Determine the [X, Y] coordinate at the center of the cell enclosing the given text.  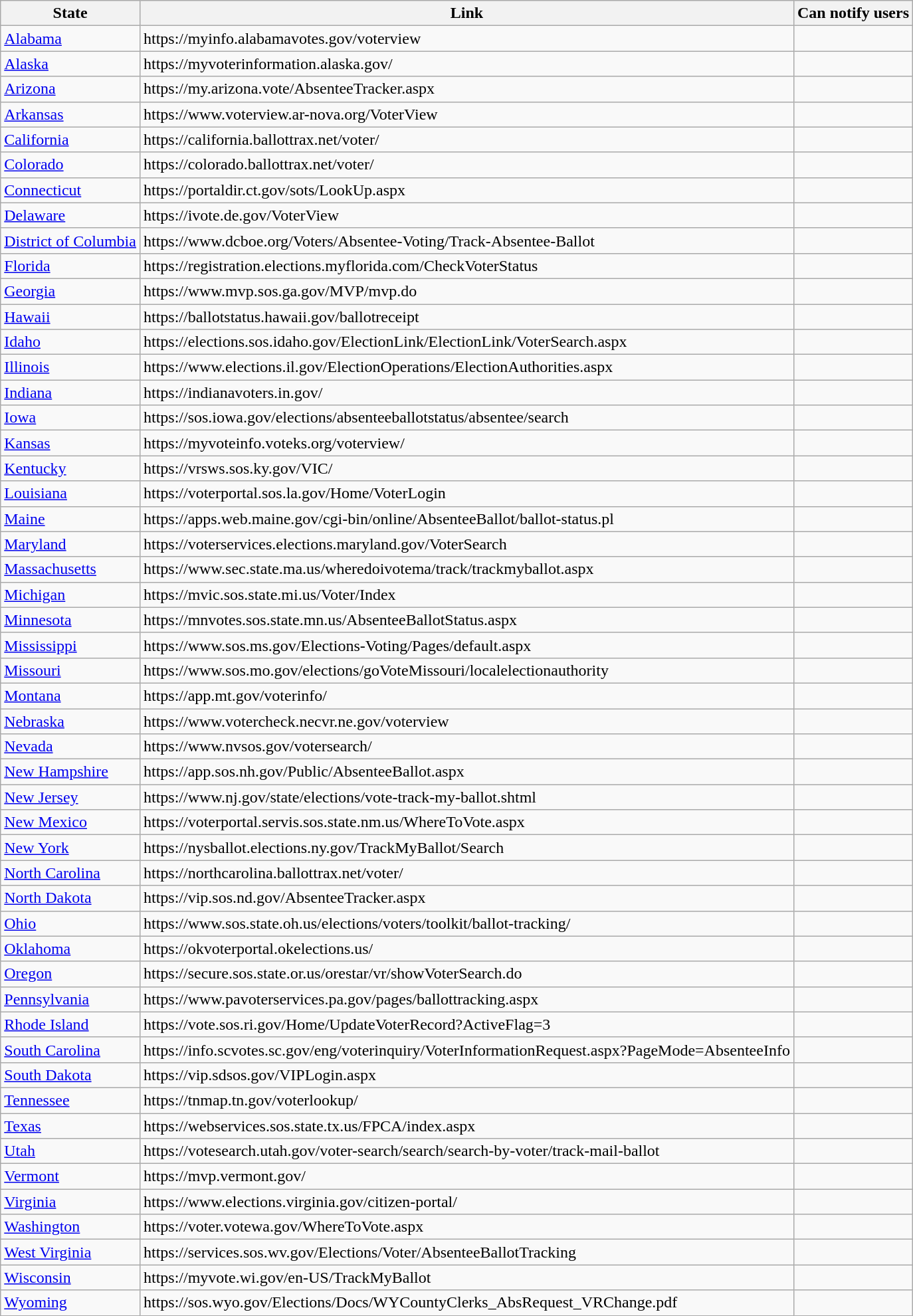
New Hampshire [70, 772]
https://registration.elections.myflorida.com/CheckVoterStatus [466, 266]
https://ballotstatus.hawaii.gov/ballotreceipt [466, 317]
Pennsylvania [70, 999]
https://apps.web.maine.gov/cgi-bin/online/AbsenteeBallot/ballot-status.pl [466, 519]
https://votesearch.utah.gov/voter-search/search/search-by-voter/track-mail-ballot [466, 1151]
Tennessee [70, 1100]
https://nysballot.elections.ny.gov/TrackMyBallot/Search [466, 848]
https://colorado.ballottrax.net/voter/ [466, 165]
District of Columbia [70, 240]
https://www.dcboe.org/Voters/Absentee-Voting/Track-Absentee-Ballot [466, 240]
https://www.nvsos.gov/votersearch/ [466, 747]
Mississippi [70, 645]
Louisiana [70, 494]
Massachusetts [70, 569]
https://okvoterportal.okelections.us/ [466, 949]
Nevada [70, 747]
Virginia [70, 1202]
Alaska [70, 64]
South Dakota [70, 1075]
Idaho [70, 342]
Kentucky [70, 468]
Rhode Island [70, 1024]
Washington [70, 1227]
https://vip.sos.nd.gov/AbsenteeTracker.aspx [466, 898]
https://myvoteinfo.voteks.org/voterview/ [466, 443]
Minnesota [70, 620]
https://mvic.sos.state.mi.us/Voter/Index [466, 595]
https://app.sos.nh.gov/Public/AbsenteeBallot.aspx [466, 772]
https://vote.sos.ri.gov/Home/UpdateVoterRecord?ActiveFlag=3 [466, 1024]
Maine [70, 519]
California [70, 140]
https://www.elections.il.gov/ElectionOperations/ElectionAuthorities.aspx [466, 367]
Link [466, 13]
Delaware [70, 215]
https://www.mvp.sos.ga.gov/MVP/mvp.do [466, 291]
https://voterportal.servis.sos.state.nm.us/WhereToVote.aspx [466, 822]
https://secure.sos.state.or.us/orestar/vr/showVoterSearch.do [466, 974]
Illinois [70, 367]
Vermont [70, 1176]
Utah [70, 1151]
Nebraska [70, 721]
Iowa [70, 418]
Colorado [70, 165]
Montana [70, 696]
https://sos.wyo.gov/Elections/Docs/WYCountyClerks_AbsRequest_VRChange.pdf [466, 1303]
https://indianavoters.in.gov/ [466, 393]
Michigan [70, 595]
Oregon [70, 974]
Arkansas [70, 114]
https://voterservices.elections.maryland.gov/VoterSearch [466, 544]
Connecticut [70, 190]
Georgia [70, 291]
https://portaldir.ct.gov/sots/LookUp.aspx [466, 190]
Ohio [70, 923]
https://tnmap.tn.gov/voterlookup/ [466, 1100]
https://my.arizona.vote/AbsenteeTracker.aspx [466, 89]
https://www.sos.state.oh.us/elections/voters/toolkit/ballot-tracking/ [466, 923]
https://www.sos.ms.gov/Elections-Voting/Pages/default.aspx [466, 645]
https://voterportal.sos.la.gov/Home/VoterLogin [466, 494]
https://www.elections.virginia.gov/citizen-portal/ [466, 1202]
https://myvote.wi.gov/en-US/TrackMyBallot [466, 1277]
https://myinfo.alabamavotes.gov/voterview [466, 39]
Indiana [70, 393]
North Carolina [70, 873]
New Jersey [70, 797]
https://www.sos.mo.gov/elections/goVoteMissouri/localelectionauthority [466, 670]
State [70, 13]
Texas [70, 1126]
https://voter.votewa.gov/WhereToVote.aspx [466, 1227]
Maryland [70, 544]
https://mvp.vermont.gov/ [466, 1176]
Wisconsin [70, 1277]
South Carolina [70, 1050]
https://mnvotes.sos.state.mn.us/AbsenteeBallotStatus.aspx [466, 620]
https://services.sos.wv.gov/Elections/Voter/AbsenteeBallotTracking [466, 1252]
https://www.voterview.ar-nova.org/VoterView [466, 114]
Kansas [70, 443]
Hawaii [70, 317]
Alabama [70, 39]
Missouri [70, 670]
https://northcarolina.ballottrax.net/voter/ [466, 873]
Can notify users [853, 13]
https://vip.sdsos.gov/VIPLogin.aspx [466, 1075]
https://ivote.de.gov/VoterView [466, 215]
https://california.ballottrax.net/voter/ [466, 140]
New York [70, 848]
West Virginia [70, 1252]
https://webservices.sos.state.tx.us/FPCA/index.aspx [466, 1126]
Wyoming [70, 1303]
https://sos.iowa.gov/elections/absenteeballotstatus/absentee/search [466, 418]
New Mexico [70, 822]
Florida [70, 266]
https://www.votercheck.necvr.ne.gov/voterview [466, 721]
https://www.sec.state.ma.us/wheredoivotema/track/trackmyballot.aspx [466, 569]
Oklahoma [70, 949]
Arizona [70, 89]
https://myvoterinformation.alaska.gov/ [466, 64]
https://app.mt.gov/voterinfo/ [466, 696]
https://vrsws.sos.ky.gov/VIC/ [466, 468]
North Dakota [70, 898]
https://elections.sos.idaho.gov/ElectionLink/ElectionLink/VoterSearch.aspx [466, 342]
https://www.pavoterservices.pa.gov/pages/ballottracking.aspx [466, 999]
https://info.scvotes.sc.gov/eng/voterinquiry/VoterInformationRequest.aspx?PageMode=AbsenteeInfo [466, 1050]
https://www.nj.gov/state/elections/vote-track-my-ballot.shtml [466, 797]
